Return [x, y] of the center of cell containing provided text 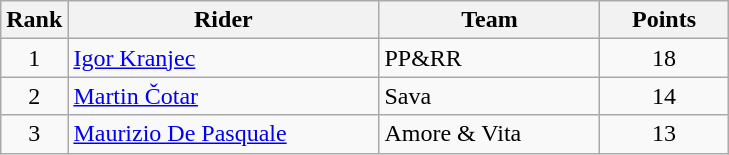
13 [664, 134]
18 [664, 58]
Points [664, 20]
2 [34, 96]
3 [34, 134]
Team [490, 20]
1 [34, 58]
Amore & Vita [490, 134]
14 [664, 96]
Maurizio De Pasquale [224, 134]
Igor Kranjec [224, 58]
Rank [34, 20]
PP&RR [490, 58]
Martin Čotar [224, 96]
Sava [490, 96]
Rider [224, 20]
